From the cell containing the given text, extract its center point as [x, y] coordinate. 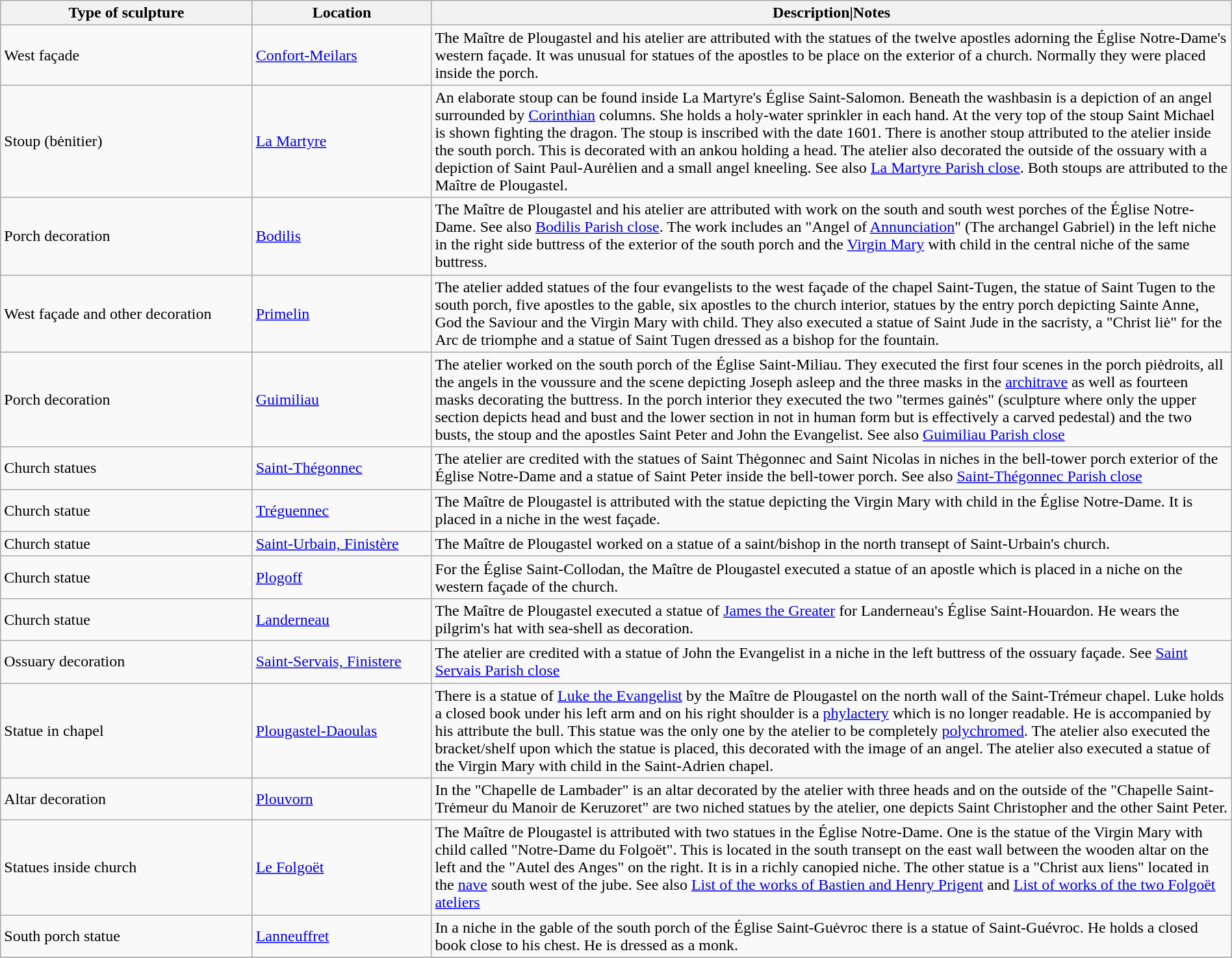
Ossuary decoration [126, 661]
Location [342, 13]
Tréguennec [342, 511]
Bodilis [342, 236]
La Martyre [342, 142]
Plougastel-Daoulas [342, 731]
Description|Notes [832, 13]
Lanneuffret [342, 937]
The Maître de Plougastel worked on a statue of a saint/bishop in the north transept of Saint-Urbain's church. [832, 544]
Plouvorn [342, 799]
Type of sculpture [126, 13]
Altar decoration [126, 799]
Guimiliau [342, 399]
Stoup (bėnitier) [126, 142]
South porch statue [126, 937]
The atelier are credited with a statue of John the Evangelist in a niche in the left buttress of the ossuary façade. See Saint Servais Parish close [832, 661]
Statue in chapel [126, 731]
Landerneau [342, 620]
West façade [126, 55]
Plogoff [342, 577]
Saint-Servais, Finistere [342, 661]
Church statues [126, 468]
Le Folgoët [342, 868]
Statues inside church [126, 868]
Saint-Urbain, Finistère [342, 544]
Confort-Meilars [342, 55]
Saint-Thégonnec [342, 468]
West façade and other decoration [126, 313]
Primelin [342, 313]
